Determine the (x, y) coordinate at the center of the cell enclosing the given text.  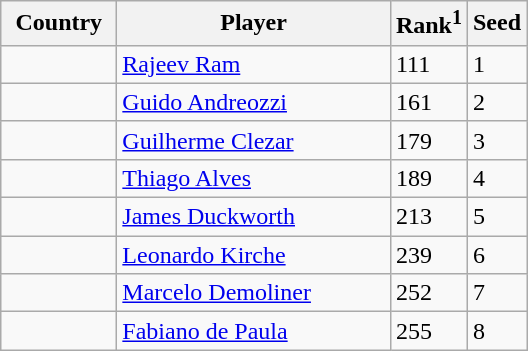
James Duckworth (254, 217)
5 (496, 217)
1 (496, 64)
Thiago Alves (254, 178)
6 (496, 255)
Guido Andreozzi (254, 102)
2 (496, 102)
Leonardo Kirche (254, 255)
7 (496, 293)
Rank1 (428, 24)
Country (59, 24)
4 (496, 178)
Fabiano de Paula (254, 331)
Guilherme Clezar (254, 140)
8 (496, 331)
3 (496, 140)
239 (428, 255)
255 (428, 331)
Player (254, 24)
111 (428, 64)
179 (428, 140)
Marcelo Demoliner (254, 293)
161 (428, 102)
Seed (496, 24)
252 (428, 293)
213 (428, 217)
189 (428, 178)
Rajeev Ram (254, 64)
